Search for the cell housing the specified text and yield its [X, Y] center coordinate. 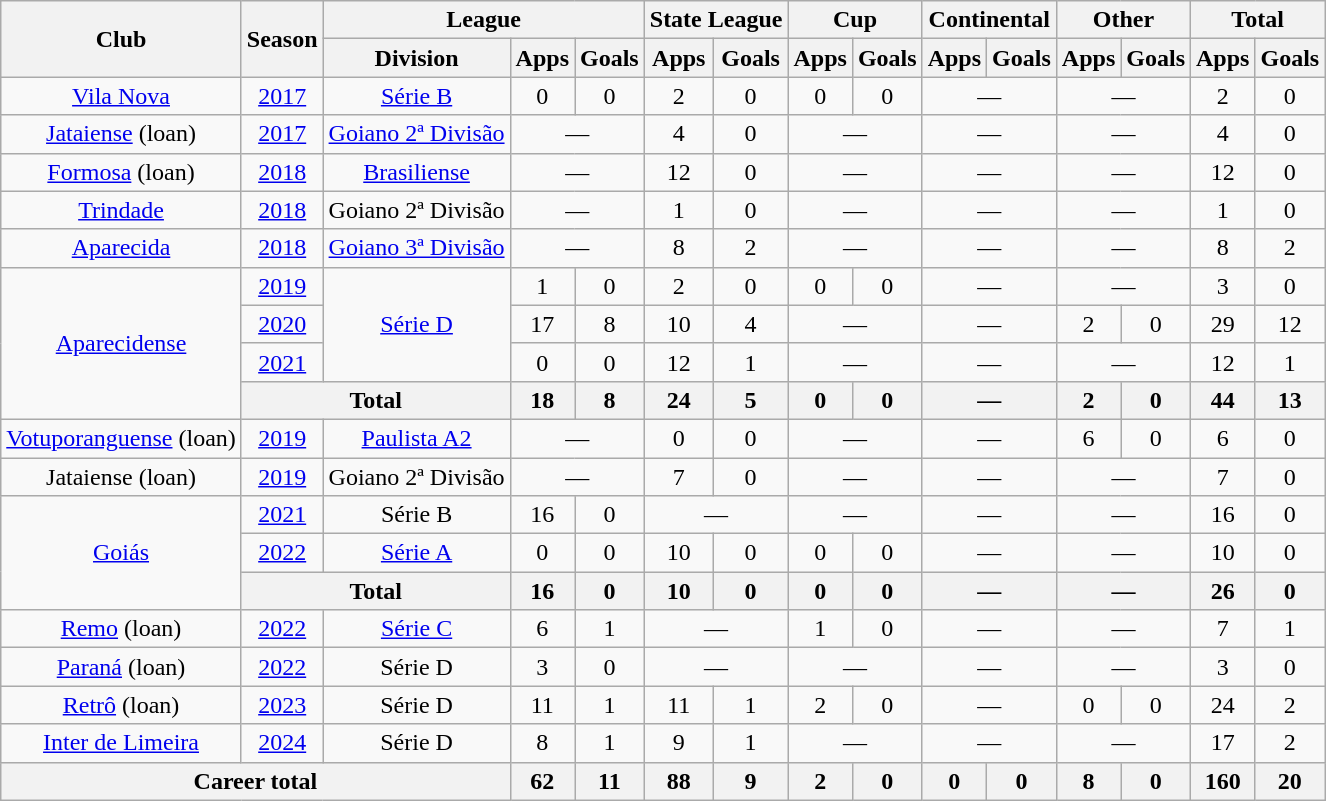
Inter de Limeira [122, 743]
18 [542, 400]
88 [678, 781]
44 [1223, 400]
Division [416, 58]
5 [750, 400]
Remo (loan) [122, 629]
Continental [989, 20]
Aparecida [122, 248]
2023 [282, 705]
Série A [416, 553]
Vila Nova [122, 96]
Goiás [122, 553]
Brasiliense [416, 172]
2020 [282, 324]
Season [282, 39]
Paraná (loan) [122, 667]
Aparecidense [122, 343]
29 [1223, 324]
Trindade [122, 210]
Votuporanguense (loan) [122, 438]
62 [542, 781]
20 [1290, 781]
Career total [256, 781]
13 [1290, 400]
Formosa (loan) [122, 172]
Paulista A2 [416, 438]
Cup [855, 20]
160 [1223, 781]
Goiano 3ª Divisão [416, 248]
26 [1223, 591]
Club [122, 39]
Other [1123, 20]
State League [716, 20]
Retrô (loan) [122, 705]
Série C [416, 629]
2024 [282, 743]
League [484, 20]
